Capture the cell that displays the provided text and extract its [X, Y] central coordinate. 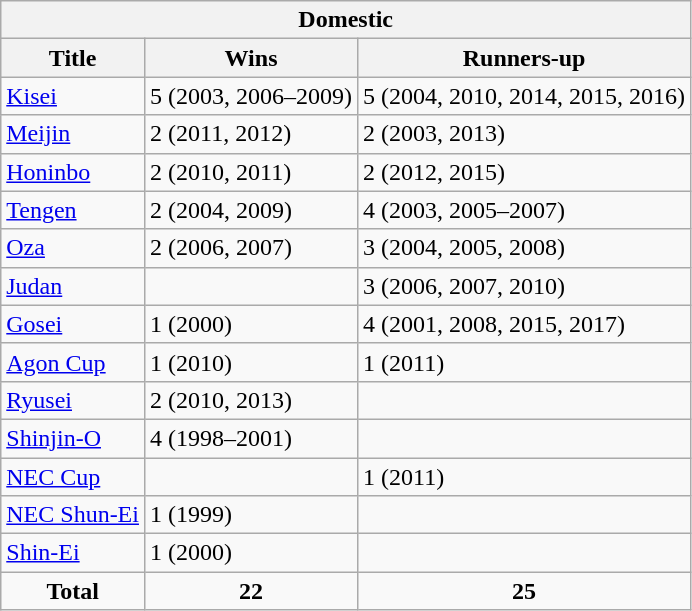
2 (2012, 2015) [524, 172]
Ryusei [73, 400]
Runners-up [524, 58]
NEC Cup [73, 477]
Oza [73, 248]
3 (2004, 2005, 2008) [524, 248]
Title [73, 58]
Kisei [73, 96]
Gosei [73, 324]
Agon Cup [73, 362]
Shin-Ei [73, 553]
1 (1999) [250, 515]
2 (2010, 2011) [250, 172]
4 (2001, 2008, 2015, 2017) [524, 324]
4 (1998–2001) [250, 438]
5 (2004, 2010, 2014, 2015, 2016) [524, 96]
1 (2010) [250, 362]
5 (2003, 2006–2009) [250, 96]
2 (2003, 2013) [524, 134]
2 (2006, 2007) [250, 248]
Honinbo [73, 172]
Tengen [73, 210]
4 (2003, 2005–2007) [524, 210]
Judan [73, 286]
Total [73, 591]
22 [250, 591]
2 (2011, 2012) [250, 134]
Domestic [346, 20]
2 (2004, 2009) [250, 210]
Meijin [73, 134]
Wins [250, 58]
25 [524, 591]
2 (2010, 2013) [250, 400]
Shinjin-O [73, 438]
3 (2006, 2007, 2010) [524, 286]
NEC Shun-Ei [73, 515]
